Provide the [x, y] coordinate of the cell's center where the given text is located.  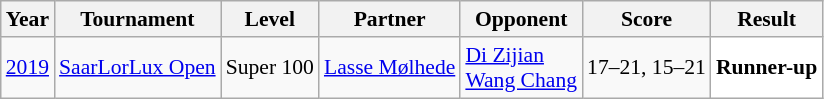
Score [646, 19]
2019 [28, 68]
Partner [390, 19]
Tournament [138, 19]
Level [270, 19]
Opponent [521, 19]
Super 100 [270, 68]
Lasse Mølhede [390, 68]
Runner-up [766, 68]
Result [766, 19]
Di Zijian Wang Chang [521, 68]
Year [28, 19]
17–21, 15–21 [646, 68]
SaarLorLux Open [138, 68]
